Find where the given text appears and provide that cell's center as [X, Y] coordinate. 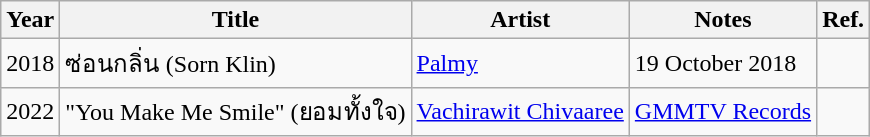
Vachirawit Chivaaree [520, 112]
"You Make Me Smile" (ยอมทั้งใจ) [236, 112]
Year [30, 20]
Notes [722, 20]
Palmy [520, 64]
Artist [520, 20]
Ref. [844, 20]
2018 [30, 64]
GMMTV Records [722, 112]
ซ่อนกลิ่น (Sorn Klin) [236, 64]
2022 [30, 112]
Title [236, 20]
19 October 2018 [722, 64]
